Detect which cell encompasses the target text, then output its [X, Y] center coordinate. 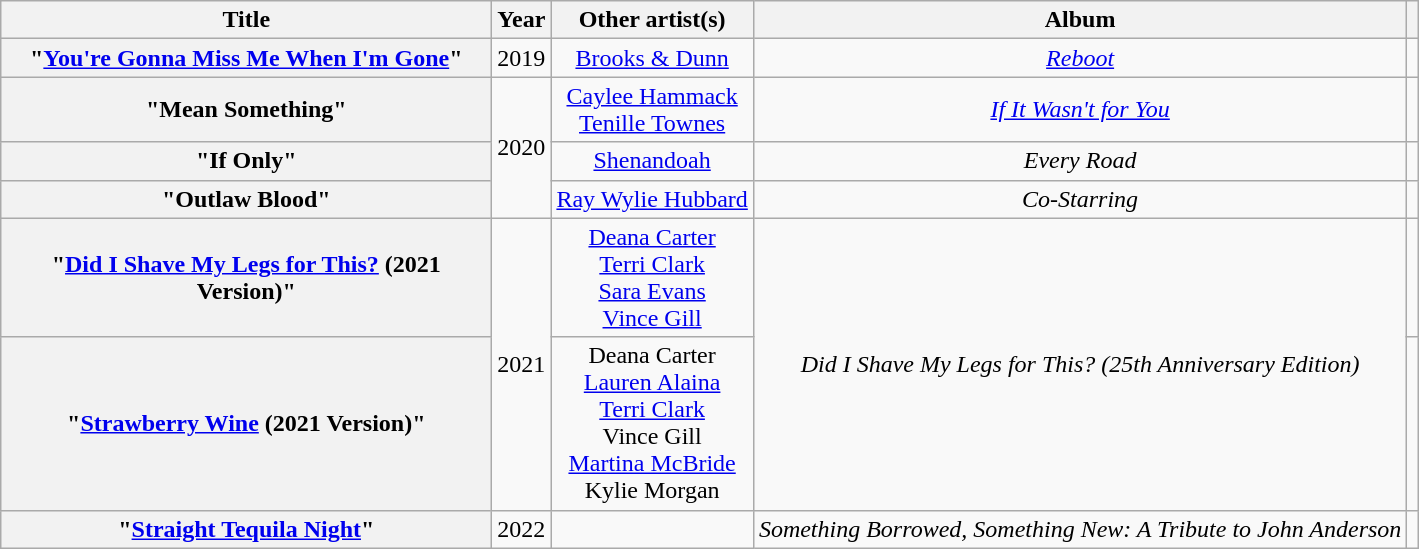
Brooks & Dunn [652, 58]
Reboot [1080, 58]
2022 [522, 529]
Caylee HammackTenille Townes [652, 110]
"Outlaw Blood" [246, 199]
"Straight Tequila Night" [246, 529]
If It Wasn't for You [1080, 110]
Shenandoah [652, 161]
Title [246, 20]
Other artist(s) [652, 20]
2021 [522, 364]
Year [522, 20]
Something Borrowed, Something New: A Tribute to John Anderson [1080, 529]
"You're Gonna Miss Me When I'm Gone" [246, 58]
Co-Starring [1080, 199]
"Did I Shave My Legs for This? (2021 Version)" [246, 278]
"Mean Something" [246, 110]
Deana CarterLauren AlainaTerri ClarkVince GillMartina McBrideKylie Morgan [652, 424]
Deana CarterTerri ClarkSara EvansVince Gill [652, 278]
2020 [522, 148]
Album [1080, 20]
2019 [522, 58]
Did I Shave My Legs for This? (25th Anniversary Edition) [1080, 364]
"If Only" [246, 161]
Ray Wylie Hubbard [652, 199]
"Strawberry Wine (2021 Version)" [246, 424]
Every Road [1080, 161]
